Identify which cell holds the provided text, then report its (x, y) central coordinate. 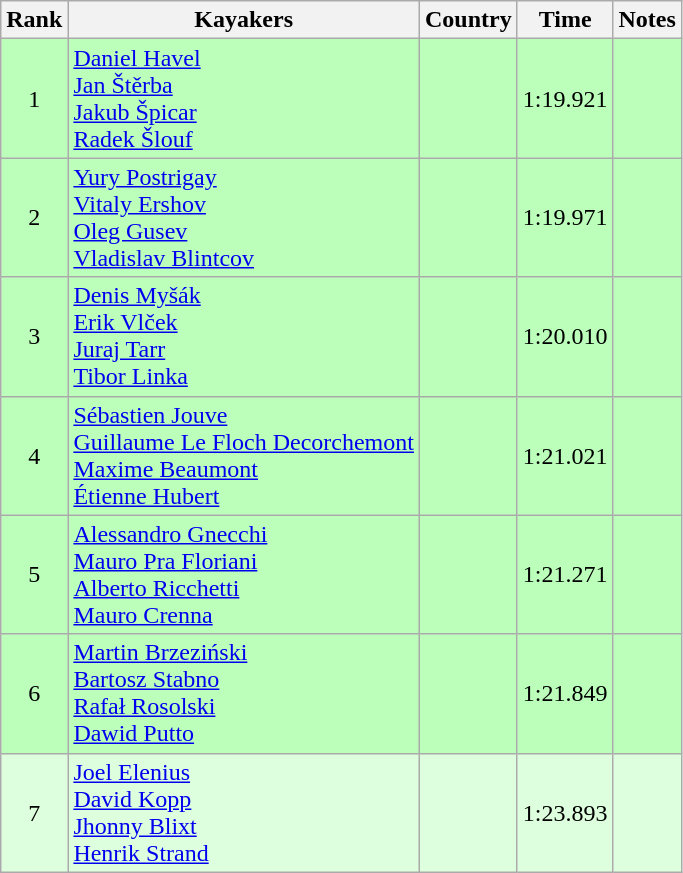
Yury PostrigayVitaly ErshovOleg GusevVladislav Blintcov (244, 218)
1:19.921 (565, 98)
1:20.010 (565, 336)
Denis MyšákErik VlčekJuraj TarrTibor Linka (244, 336)
Joel EleniusDavid KoppJhonny BlixtHenrik Strand (244, 812)
Country (468, 20)
Daniel HavelJan ŠtěrbaJakub ŠpicarRadek Šlouf (244, 98)
6 (34, 694)
1 (34, 98)
Alessandro GnecchiMauro Pra FlorianiAlberto RicchettiMauro Crenna (244, 574)
1:21.021 (565, 456)
Kayakers (244, 20)
Sébastien JouveGuillaume Le Floch DecorchemontMaxime BeaumontÉtienne Hubert (244, 456)
2 (34, 218)
3 (34, 336)
1:19.971 (565, 218)
4 (34, 456)
1:21.849 (565, 694)
1:23.893 (565, 812)
1:21.271 (565, 574)
Rank (34, 20)
Martin BrzezińskiBartosz StabnoRafał RosolskiDawid Putto (244, 694)
5 (34, 574)
Time (565, 20)
Notes (647, 20)
7 (34, 812)
